Return the [X, Y] coordinate for the center point of the cell that contains the specified text.  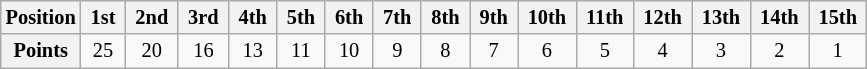
1st [104, 17]
9th [494, 17]
Position [41, 17]
16 [203, 51]
2 [779, 51]
25 [104, 51]
6 [547, 51]
11 [301, 51]
10 [349, 51]
Points [41, 51]
8th [445, 17]
11th [604, 17]
13th [721, 17]
3rd [203, 17]
10th [547, 17]
5 [604, 51]
12th [662, 17]
4 [662, 51]
3 [721, 51]
15th [838, 17]
8 [445, 51]
1 [838, 51]
6th [349, 17]
5th [301, 17]
7 [494, 51]
4th [253, 17]
7th [397, 17]
14th [779, 17]
20 [152, 51]
2nd [152, 17]
13 [253, 51]
9 [397, 51]
